For the text-containing cell, return its midpoint in (X, Y) coordinate format. 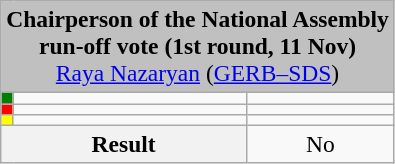
Result (124, 144)
Chairperson of the National Assembly run-off vote (1st round, 11 Nov)Raya Nazaryan (GERB–SDS) (198, 46)
No (320, 144)
